Search for the cell housing the specified text and yield its (x, y) center coordinate. 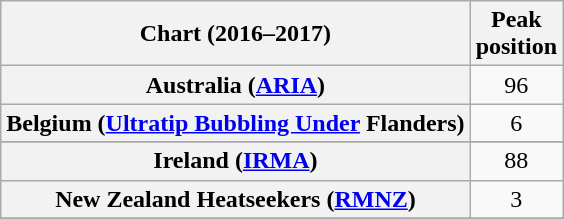
Belgium (Ultratip Bubbling Under Flanders) (236, 123)
96 (516, 85)
Ireland (IRMA) (236, 161)
88 (516, 161)
Peak position (516, 34)
New Zealand Heatseekers (RMNZ) (236, 199)
3 (516, 199)
Australia (ARIA) (236, 85)
Chart (2016–2017) (236, 34)
6 (516, 123)
